From the cell containing the given text, extract its center point as (x, y) coordinate. 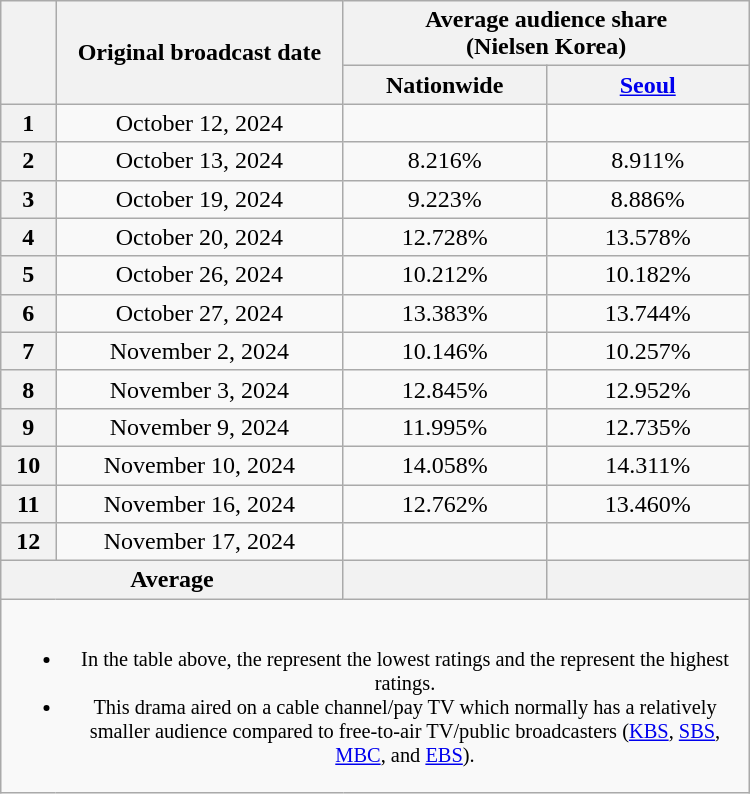
12.728% (444, 237)
October 12, 2024 (200, 123)
November 2, 2024 (200, 351)
1 (28, 123)
12.762% (444, 503)
Seoul (648, 85)
Average audience share(Nielsen Korea) (546, 34)
2 (28, 161)
8.216% (444, 161)
Average (172, 580)
November 16, 2024 (200, 503)
8.886% (648, 199)
Original broadcast date (200, 52)
3 (28, 199)
13.460% (648, 503)
6 (28, 313)
12.735% (648, 427)
14.058% (444, 465)
10.146% (444, 351)
8.911% (648, 161)
11.995% (444, 427)
13.578% (648, 237)
7 (28, 351)
October 19, 2024 (200, 199)
9 (28, 427)
October 26, 2024 (200, 275)
10 (28, 465)
13.744% (648, 313)
November 17, 2024 (200, 542)
November 10, 2024 (200, 465)
12.845% (444, 389)
October 27, 2024 (200, 313)
13.383% (444, 313)
14.311% (648, 465)
10.182% (648, 275)
11 (28, 503)
5 (28, 275)
12 (28, 542)
October 13, 2024 (200, 161)
November 3, 2024 (200, 389)
8 (28, 389)
November 9, 2024 (200, 427)
10.212% (444, 275)
9.223% (444, 199)
Nationwide (444, 85)
12.952% (648, 389)
10.257% (648, 351)
October 20, 2024 (200, 237)
4 (28, 237)
